Locate the cell with the specified text and output its (X, Y) center coordinate. 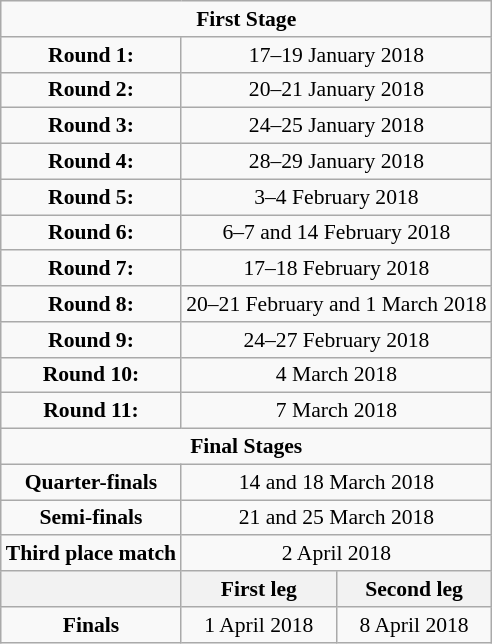
Round 2: (91, 90)
First Stage (246, 19)
Round 7: (91, 269)
Round 1: (91, 55)
Round 5: (91, 197)
20–21 February and 1 March 2018 (336, 304)
Semi-finals (91, 518)
Final Stages (246, 447)
21 and 25 March 2018 (336, 518)
Quarter-finals (91, 482)
Finals (91, 625)
Third place match (91, 554)
Round 3: (91, 126)
Round 8: (91, 304)
14 and 18 March 2018 (336, 482)
First leg (258, 589)
17–18 February 2018 (336, 269)
17–19 January 2018 (336, 55)
7 March 2018 (336, 411)
2 April 2018 (336, 554)
28–29 January 2018 (336, 162)
Round 11: (91, 411)
Round 4: (91, 162)
24–25 January 2018 (336, 126)
6–7 and 14 February 2018 (336, 233)
24–27 February 2018 (336, 340)
3–4 February 2018 (336, 197)
1 April 2018 (258, 625)
Round 10: (91, 375)
8 April 2018 (414, 625)
Round 9: (91, 340)
4 March 2018 (336, 375)
Round 6: (91, 233)
20–21 January 2018 (336, 90)
Second leg (414, 589)
